Output the [X, Y] coordinate of the center of the cell containing the given text.  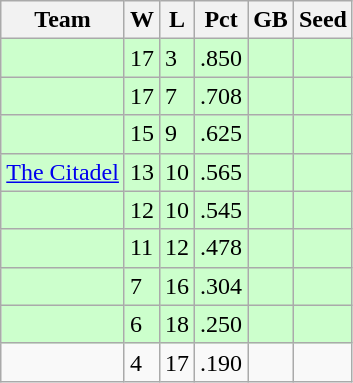
.478 [222, 248]
16 [178, 286]
13 [142, 172]
15 [142, 134]
Team [63, 20]
.565 [222, 172]
L [178, 20]
The Citadel [63, 172]
.625 [222, 134]
.545 [222, 210]
GB [271, 20]
.850 [222, 58]
Pct [222, 20]
.708 [222, 96]
4 [142, 362]
.304 [222, 286]
6 [142, 324]
.250 [222, 324]
Seed [322, 20]
18 [178, 324]
3 [178, 58]
11 [142, 248]
9 [178, 134]
.190 [222, 362]
W [142, 20]
